Extract the (X, Y) coordinate from the center of the cell holding the provided text.  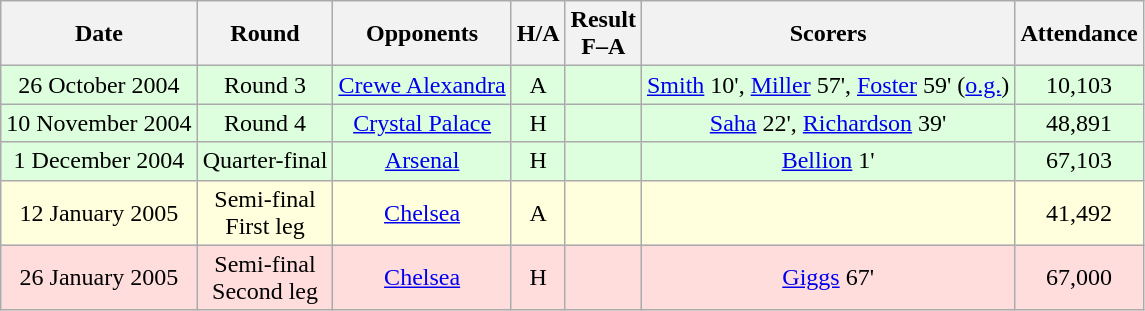
Smith 10', Miller 57', Foster 59' (o.g.) (828, 85)
12 January 2005 (99, 212)
Round 3 (265, 85)
26 October 2004 (99, 85)
Bellion 1' (828, 161)
Round 4 (265, 123)
Crewe Alexandra (422, 85)
Quarter-final (265, 161)
10,103 (1079, 85)
41,492 (1079, 212)
Arsenal (422, 161)
Saha 22', Richardson 39' (828, 123)
10 November 2004 (99, 123)
Crystal Palace (422, 123)
Attendance (1079, 34)
H/A (538, 34)
48,891 (1079, 123)
1 December 2004 (99, 161)
67,103 (1079, 161)
Semi-finalSecond leg (265, 278)
Semi-finalFirst leg (265, 212)
ResultF–A (603, 34)
67,000 (1079, 278)
Opponents (422, 34)
Date (99, 34)
Giggs 67' (828, 278)
Scorers (828, 34)
26 January 2005 (99, 278)
Round (265, 34)
